For the text-containing cell, return its midpoint in [X, Y] coordinate format. 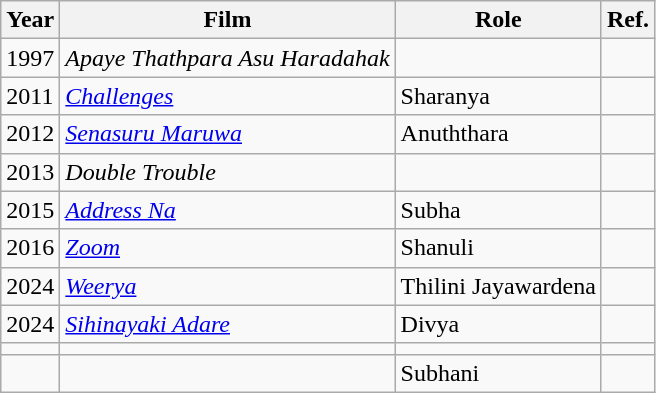
Divya [498, 324]
Challenges [228, 96]
Anuththara [498, 134]
Film [228, 20]
2013 [30, 172]
Zoom [228, 248]
Year [30, 20]
2016 [30, 248]
Shanuli [498, 248]
2012 [30, 134]
Apaye Thathpara Asu Haradahak [228, 58]
Address Na [228, 210]
Thilini Jayawardena [498, 286]
Subha [498, 210]
Role [498, 20]
2011 [30, 96]
Ref. [628, 20]
1997 [30, 58]
Sihinayaki Adare [228, 324]
Senasuru Maruwa [228, 134]
Double Trouble [228, 172]
Subhani [498, 373]
Sharanya [498, 96]
Weerya [228, 286]
2015 [30, 210]
